Return the (x, y) coordinate for the center point of the cell that contains the specified text.  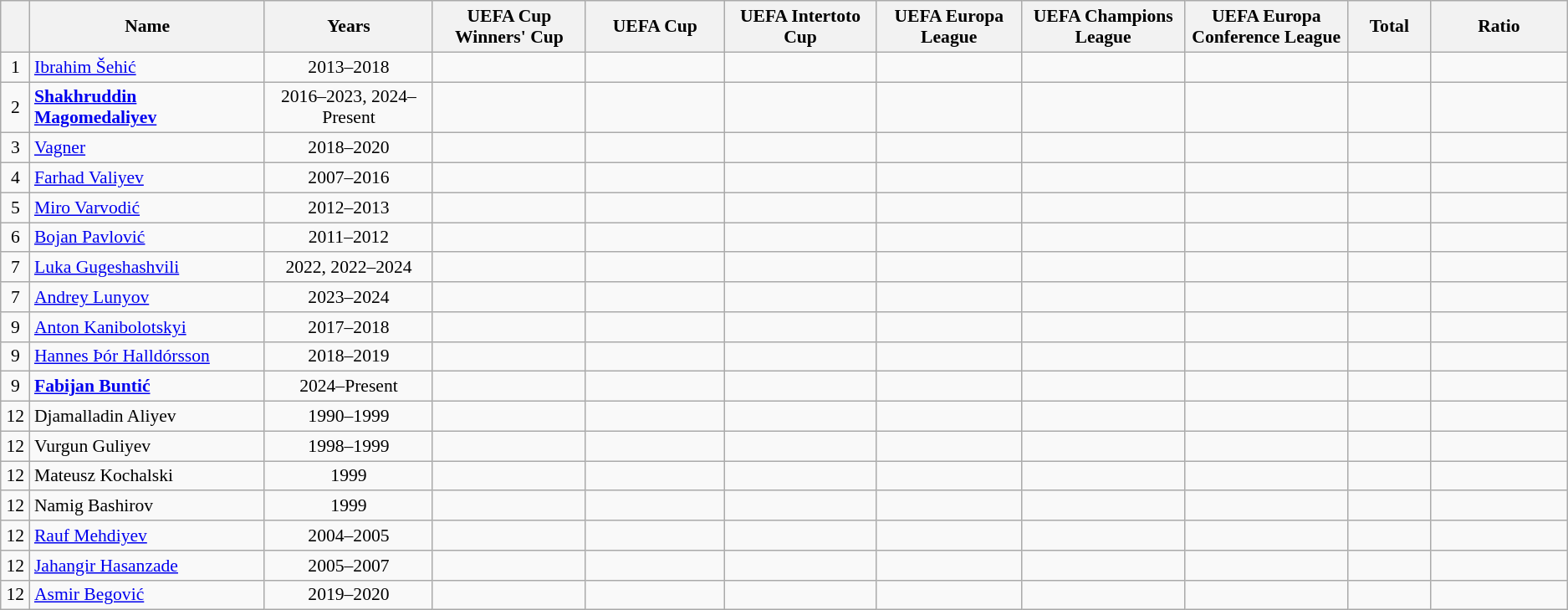
2024–Present (348, 387)
2004–2005 (348, 536)
2019–2020 (348, 595)
UEFA Europa Conference League (1266, 27)
Farhad Valiyev (147, 178)
1990–1999 (348, 417)
5 (15, 208)
3 (15, 148)
2022, 2022–2024 (348, 268)
Djamalladin Aliyev (147, 417)
1998–1999 (348, 446)
Ibrahim Šehić (147, 67)
2016–2023, 2024–Present (348, 107)
Jahangir Hasanzade (147, 566)
UEFA Intertoto Cup (800, 27)
2018–2020 (348, 148)
UEFA Cup Winners' Cup (508, 27)
Namig Bashirov (147, 506)
Years (348, 27)
2007–2016 (348, 178)
Fabijan Buntić (147, 387)
Asmir Begović (147, 595)
UEFA Champions League (1104, 27)
Ratio (1499, 27)
Vagner (147, 148)
Mateusz Kochalski (147, 476)
Miro Varvodić (147, 208)
Name (147, 27)
UEFA Europa League (949, 27)
Anton Kanibolotskyi (147, 327)
Hannes Þór Halldórsson (147, 356)
2 (15, 107)
Andrey Lunyov (147, 297)
1 (15, 67)
Vurgun Guliyev (147, 446)
2018–2019 (348, 356)
2011–2012 (348, 238)
4 (15, 178)
Bojan Pavlović (147, 238)
2012–2013 (348, 208)
Rauf Mehdiyev (147, 536)
UEFA Cup (655, 27)
2017–2018 (348, 327)
6 (15, 238)
2013–2018 (348, 67)
Shakhruddin Magomedaliyev (147, 107)
2005–2007 (348, 566)
2023–2024 (348, 297)
Total (1390, 27)
Luka Gugeshashvili (147, 268)
